Return (x, y) of the center of cell containing provided text 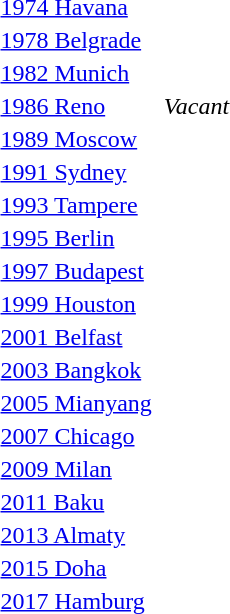
Vacant (196, 106)
